Detect which cell encompasses the target text, then output its [x, y] center coordinate. 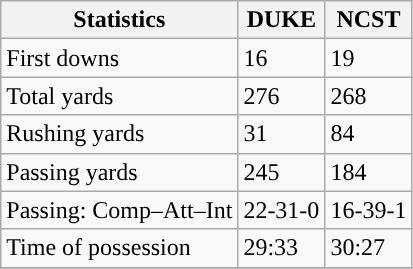
First downs [120, 58]
16 [282, 58]
276 [282, 96]
30:27 [368, 248]
16-39-1 [368, 210]
NCST [368, 20]
Time of possession [120, 248]
Rushing yards [120, 134]
Passing: Comp–Att–Int [120, 210]
Total yards [120, 96]
19 [368, 58]
84 [368, 134]
Statistics [120, 20]
Passing yards [120, 172]
22-31-0 [282, 210]
29:33 [282, 248]
184 [368, 172]
268 [368, 96]
245 [282, 172]
DUKE [282, 20]
31 [282, 134]
